Search for the cell housing the specified text and yield its [x, y] center coordinate. 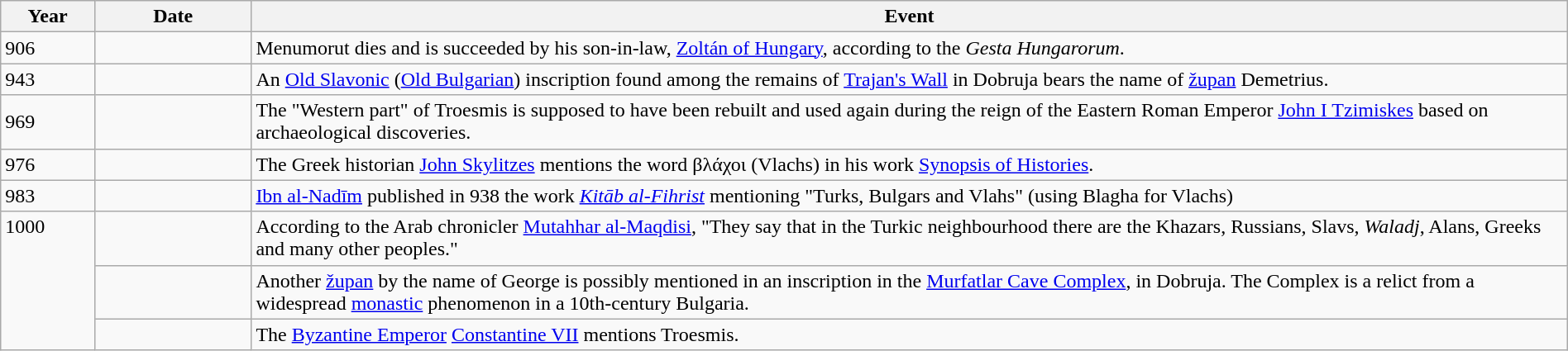
Ibn al-Nadīm published in 938 the work Kitāb al-Fihrist mentioning "Turks, Bulgars and Vlahs" (using Blagha for Vlachs) [910, 196]
976 [48, 164]
Event [910, 17]
Year [48, 17]
1000 [48, 281]
906 [48, 48]
An Old Slavonic (Old Bulgarian) inscription found among the remains of Trajan's Wall in Dobruja bears the name of župan Demetrius. [910, 79]
969 [48, 122]
943 [48, 79]
The Byzantine Emperor Constantine VII mentions Troesmis. [910, 334]
The Greek historian John Skylitzes mentions the word βλάχοι (Vlachs) in his work Synopsis of Histories. [910, 164]
983 [48, 196]
Date [172, 17]
Menumorut dies and is succeeded by his son-in-law, Zoltán of Hungary, according to the Gesta Hungarorum. [910, 48]
